Find where the given text appears and provide that cell's center as [X, Y] coordinate. 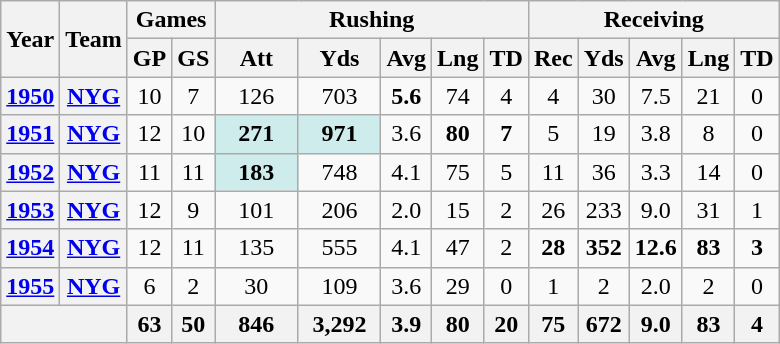
183 [256, 172]
31 [708, 210]
Att [256, 58]
Games [170, 20]
28 [553, 248]
1955 [30, 286]
Rec [553, 58]
101 [256, 210]
3.3 [656, 172]
971 [340, 134]
74 [458, 96]
Team [94, 39]
1952 [30, 172]
63 [149, 324]
36 [604, 172]
5.6 [406, 96]
135 [256, 248]
21 [708, 96]
555 [340, 248]
47 [458, 248]
26 [553, 210]
672 [604, 324]
846 [256, 324]
1951 [30, 134]
20 [506, 324]
Year [30, 39]
GP [149, 58]
Receiving [654, 20]
206 [340, 210]
3.9 [406, 324]
15 [458, 210]
109 [340, 286]
29 [458, 286]
14 [708, 172]
3,292 [340, 324]
6 [149, 286]
703 [340, 96]
233 [604, 210]
50 [194, 324]
3.8 [656, 134]
271 [256, 134]
19 [604, 134]
1954 [30, 248]
126 [256, 96]
7.5 [656, 96]
12.6 [656, 248]
9 [194, 210]
Rushing [372, 20]
8 [708, 134]
3 [757, 248]
1950 [30, 96]
748 [340, 172]
GS [194, 58]
1953 [30, 210]
352 [604, 248]
